Locate the cell with the specified text and output its (X, Y) center coordinate. 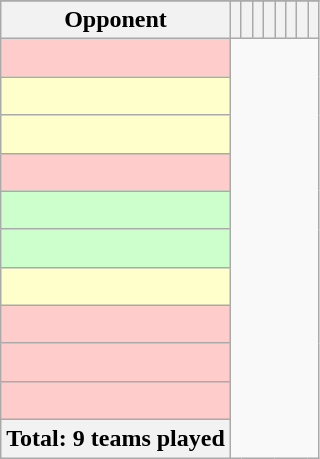
Opponent (116, 20)
Total: 9 teams played (116, 438)
